Detect which cell encompasses the target text, then output its [X, Y] center coordinate. 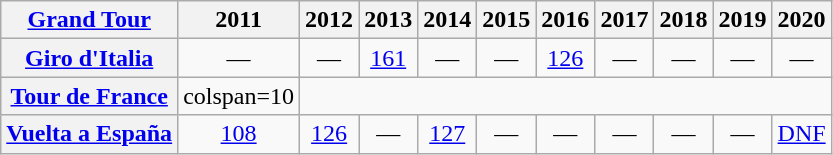
2011 [239, 20]
colspan=10 [239, 96]
2020 [802, 20]
2015 [506, 20]
DNF [802, 134]
2012 [330, 20]
108 [239, 134]
Giro d'Italia [90, 58]
Grand Tour [90, 20]
161 [388, 58]
127 [448, 134]
Tour de France [90, 96]
2014 [448, 20]
2017 [624, 20]
2013 [388, 20]
Vuelta a España [90, 134]
2016 [566, 20]
2019 [742, 20]
2018 [684, 20]
